Return [X, Y] of the center of cell containing provided text 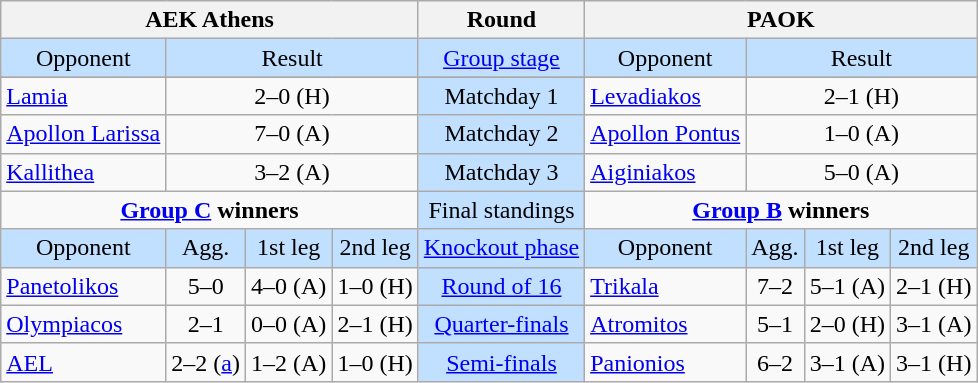
4–0 (A) [289, 286]
Apollon Larissa [84, 134]
5–0 [206, 286]
3–1 (H) [934, 362]
Semi-finals [501, 362]
Aiginiakos [666, 172]
Matchday 1 [501, 96]
Trikala [666, 286]
Round [501, 20]
Kallithea [84, 172]
Apollon Pontus [666, 134]
Levadiakos [666, 96]
Group C winners [210, 210]
Matchday 3 [501, 172]
Matchday 2 [501, 134]
Atromitos [666, 324]
6–2 [775, 362]
Lamia [84, 96]
0–0 (A) [289, 324]
5–1 [775, 324]
5–1 (A) [847, 286]
Final standings [501, 210]
PAOK [781, 20]
3–2 (A) [292, 172]
1–2 (A) [289, 362]
7–0 (A) [292, 134]
Olympiacos [84, 324]
Group B winners [781, 210]
Panionios [666, 362]
2–1 [206, 324]
1–0 (A) [862, 134]
7–2 [775, 286]
Round of 16 [501, 286]
Panetolikos [84, 286]
Knockout phase [501, 248]
Group stage [501, 58]
AEK Athens [210, 20]
AEL [84, 362]
5–0 (A) [862, 172]
2–2 (a) [206, 362]
Quarter-finals [501, 324]
